Determine the (x, y) coordinate at the center of the cell enclosing the given text.  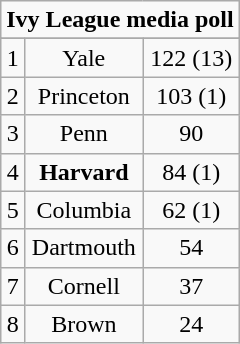
1 (13, 58)
Harvard (84, 172)
24 (191, 324)
Yale (84, 58)
2 (13, 96)
103 (1) (191, 96)
Brown (84, 324)
Dartmouth (84, 248)
62 (1) (191, 210)
7 (13, 286)
Penn (84, 134)
Princeton (84, 96)
3 (13, 134)
8 (13, 324)
4 (13, 172)
6 (13, 248)
37 (191, 286)
90 (191, 134)
84 (1) (191, 172)
122 (13) (191, 58)
54 (191, 248)
Ivy League media poll (120, 20)
Columbia (84, 210)
5 (13, 210)
Cornell (84, 286)
